For the text-containing cell, return its midpoint in (X, Y) coordinate format. 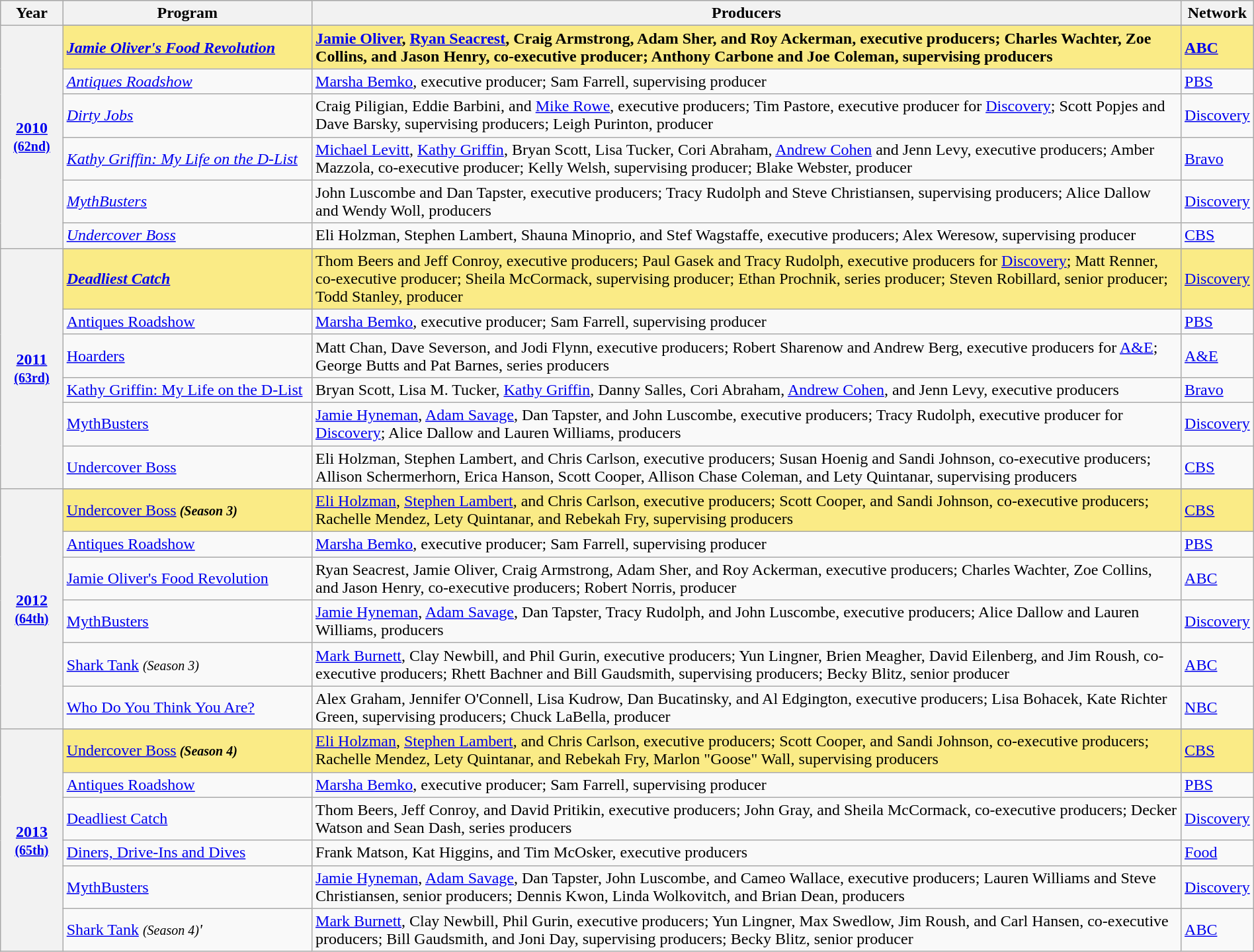
Eli Holzman, Stephen Lambert, Shauna Minoprio, and Stef Wagstaffe, executive producers; Alex Weresow, supervising producer (747, 236)
2010(62nd) (32, 137)
Who Do You Think You Are? (187, 708)
2011(63rd) (32, 368)
2012(64th) (32, 609)
Shark Tank (Season 3) (187, 664)
Bryan Scott, Lisa M. Tucker, Kathy Griffin, Danny Salles, Cori Abraham, Andrew Cohen, and Jenn Levy, executive producers (747, 390)
A&E (1218, 356)
Frank Matson, Kat Higgins, and Tim McOsker, executive producers (747, 853)
Undercover Boss (Season 4) (187, 750)
Shark Tank (Season 4)' (187, 930)
Network (1218, 13)
Jamie Hyneman, Adam Savage, Dan Tapster, Tracy Rudolph, and John Luscombe, executive producers; Alice Dallow and Lauren Williams, producers (747, 622)
Producers (747, 13)
Food (1218, 853)
Undercover Boss (Season 3) (187, 511)
2013(65th) (32, 840)
Diners, Drive-Ins and Dives (187, 853)
Dirty Jobs (187, 115)
Hoarders (187, 356)
NBC (1218, 708)
Program (187, 13)
Year (32, 13)
